Pinpoint the cell where the given text exists, returning its [X, Y] midpoint coordinate. 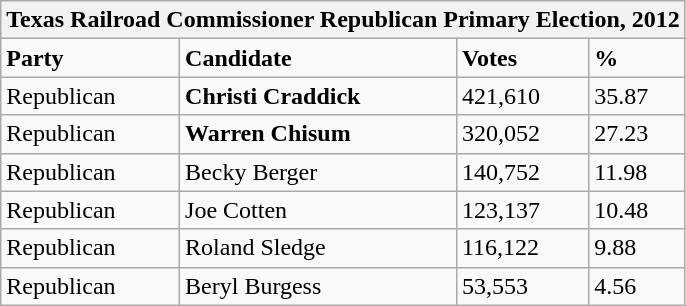
10.48 [638, 210]
53,553 [522, 286]
27.23 [638, 134]
Party [90, 58]
9.88 [638, 248]
Christi Craddick [318, 96]
Votes [522, 58]
% [638, 58]
Becky Berger [318, 172]
Texas Railroad Commissioner Republican Primary Election, 2012 [344, 20]
140,752 [522, 172]
11.98 [638, 172]
35.87 [638, 96]
Roland Sledge [318, 248]
421,610 [522, 96]
123,137 [522, 210]
Beryl Burgess [318, 286]
Warren Chisum [318, 134]
320,052 [522, 134]
Candidate [318, 58]
4.56 [638, 286]
116,122 [522, 248]
Joe Cotten [318, 210]
